Find where the given text appears and provide that cell's center as [X, Y] coordinate. 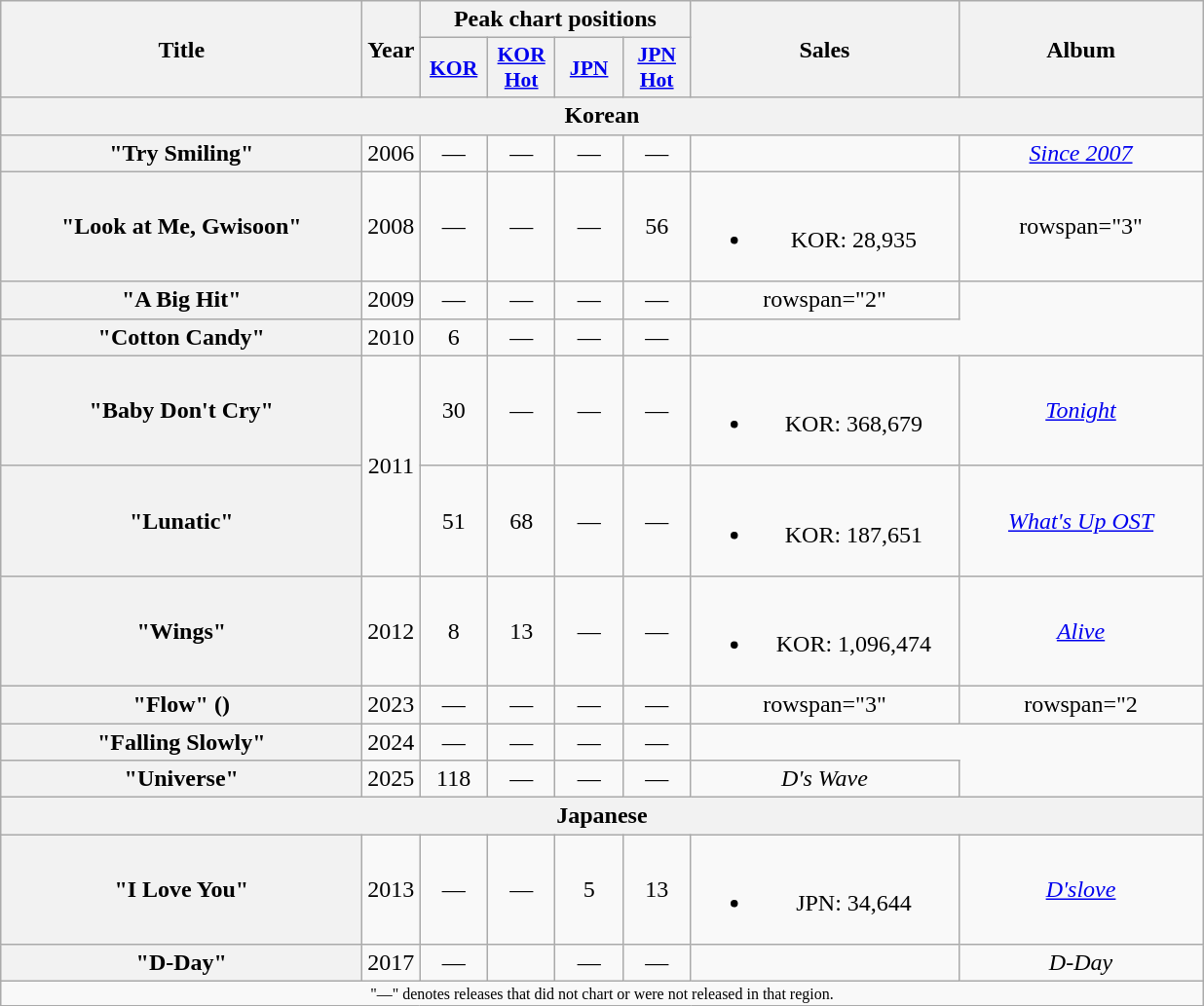
"D-Day" [181, 963]
"Baby Don't Cry" [181, 411]
2010 [392, 337]
Year [392, 49]
30 [454, 411]
D'slove [1081, 890]
Alive [1081, 631]
Japanese [602, 816]
JPN: 34,644 [824, 890]
"Flow" () [181, 704]
"Cotton Candy" [181, 337]
KOR: 1,096,474 [824, 631]
Sales [824, 49]
Peak chart positions [555, 19]
5 [589, 890]
Title [181, 49]
"Wings" [181, 631]
2024 [392, 741]
Korean [602, 116]
56 [657, 226]
68 [521, 520]
2012 [392, 631]
Since 2007 [1081, 153]
Tonight [1081, 411]
2017 [392, 963]
2006 [392, 153]
KORHot [521, 68]
6 [454, 337]
2008 [392, 226]
D-Day [1081, 963]
KOR: 28,935 [824, 226]
"Universe" [181, 779]
118 [454, 779]
2011 [392, 466]
"A Big Hit" [181, 300]
KOR [454, 68]
"Lunatic" [181, 520]
2023 [392, 704]
JPN [589, 68]
rowspan="2 [1081, 704]
KOR: 368,679 [824, 411]
D's Wave [824, 779]
"Falling Slowly" [181, 741]
rowspan="2" [824, 300]
KOR: 187,651 [824, 520]
51 [454, 520]
What's Up OST [1081, 520]
"Look at Me, Gwisoon" [181, 226]
"Try Smiling" [181, 153]
2013 [392, 890]
JPNHot [657, 68]
"—" denotes releases that did not chart or were not released in that region. [602, 993]
8 [454, 631]
2009 [392, 300]
Album [1081, 49]
"I Love You" [181, 890]
2025 [392, 779]
